Search for the cell housing the specified text and yield its (x, y) center coordinate. 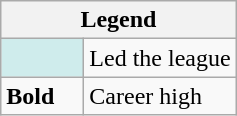
Career high (160, 96)
Led the league (160, 58)
Legend (118, 20)
Bold (42, 96)
